Search for the cell housing the specified text and yield its [X, Y] center coordinate. 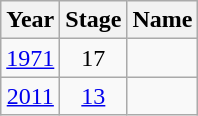
Stage [94, 20]
Name [162, 20]
17 [94, 58]
2011 [30, 96]
13 [94, 96]
1971 [30, 58]
Year [30, 20]
